Return (x, y) of the center of cell containing provided text 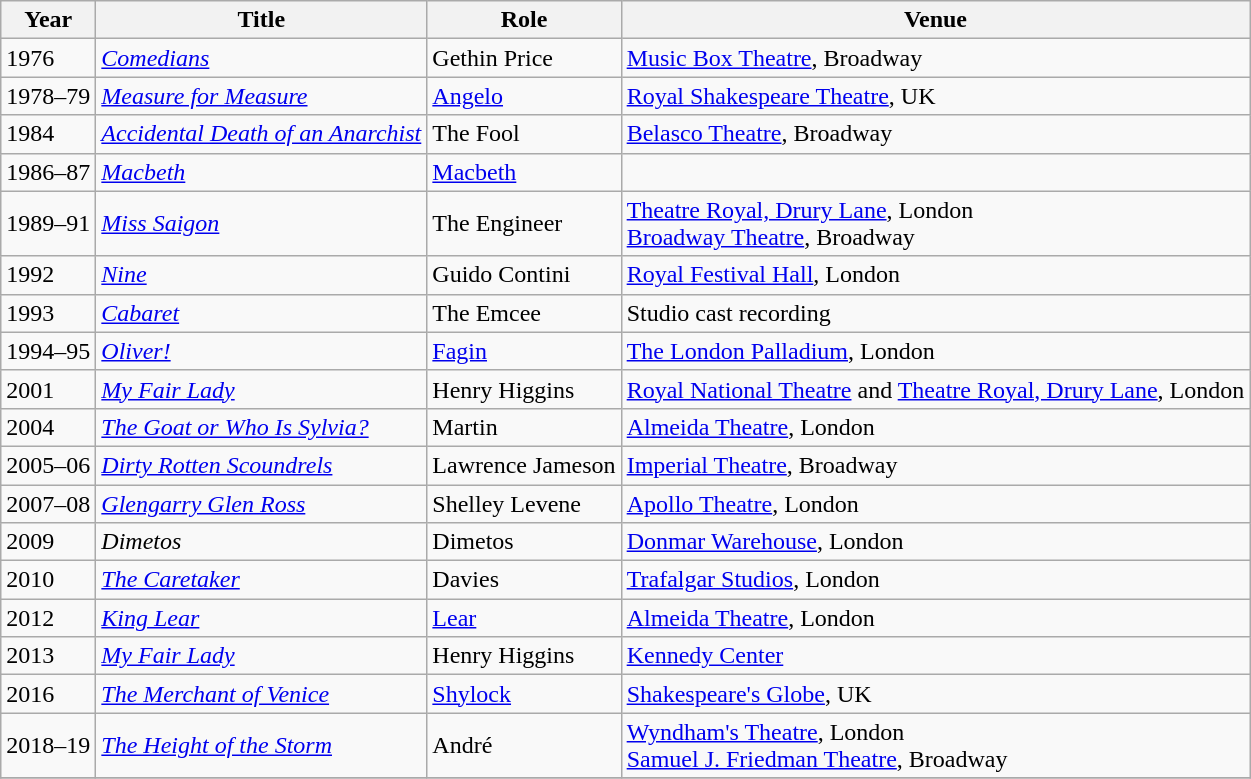
Apollo Theatre, London (936, 503)
Royal Festival Hall, London (936, 275)
André (524, 746)
Shakespeare's Globe, UK (936, 694)
Comedians (262, 58)
Wyndham's Theatre, London Samuel J. Friedman Theatre, Broadway (936, 746)
Lawrence Jameson (524, 465)
Lear (524, 618)
Accidental Death of an Anarchist (262, 134)
2013 (48, 656)
King Lear (262, 618)
Glengarry Glen Ross (262, 503)
2004 (48, 427)
Music Box Theatre, Broadway (936, 58)
2018–19 (48, 746)
Shelley Levene (524, 503)
Gethin Price (524, 58)
Miss Saigon (262, 224)
1989–91 (48, 224)
The Height of the Storm (262, 746)
1984 (48, 134)
1978–79 (48, 96)
Measure for Measure (262, 96)
Guido Contini (524, 275)
Belasco Theatre, Broadway (936, 134)
Shylock (524, 694)
Studio cast recording (936, 313)
2009 (48, 542)
The Engineer (524, 224)
1994–95 (48, 351)
The Goat or Who Is Sylvia? (262, 427)
Year (48, 20)
2007–08 (48, 503)
Trafalgar Studios, London (936, 580)
Fagin (524, 351)
Role (524, 20)
Oliver! (262, 351)
Angelo (524, 96)
2005–06 (48, 465)
1993 (48, 313)
2012 (48, 618)
The Merchant of Venice (262, 694)
Donmar Warehouse, London (936, 542)
Kennedy Center (936, 656)
Title (262, 20)
Martin (524, 427)
2001 (48, 389)
1992 (48, 275)
Theatre Royal, Drury Lane, London Broadway Theatre, Broadway (936, 224)
1976 (48, 58)
Cabaret (262, 313)
Imperial Theatre, Broadway (936, 465)
The London Palladium, London (936, 351)
Dirty Rotten Scoundrels (262, 465)
1986–87 (48, 172)
2010 (48, 580)
Davies (524, 580)
The Caretaker (262, 580)
The Emcee (524, 313)
The Fool (524, 134)
Royal National Theatre and Theatre Royal, Drury Lane, London (936, 389)
Venue (936, 20)
Nine (262, 275)
2016 (48, 694)
Royal Shakespeare Theatre, UK (936, 96)
